Return [X, Y] of the center of cell containing provided text 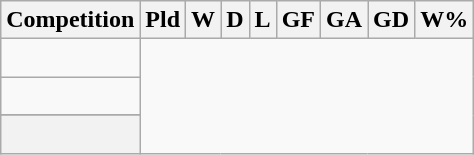
Competition [70, 20]
Pld [163, 20]
W [204, 20]
D [235, 20]
W% [444, 20]
L [262, 20]
GA [344, 20]
GD [392, 20]
GF [298, 20]
